Output the (x, y) coordinate of the center of the cell containing the given text.  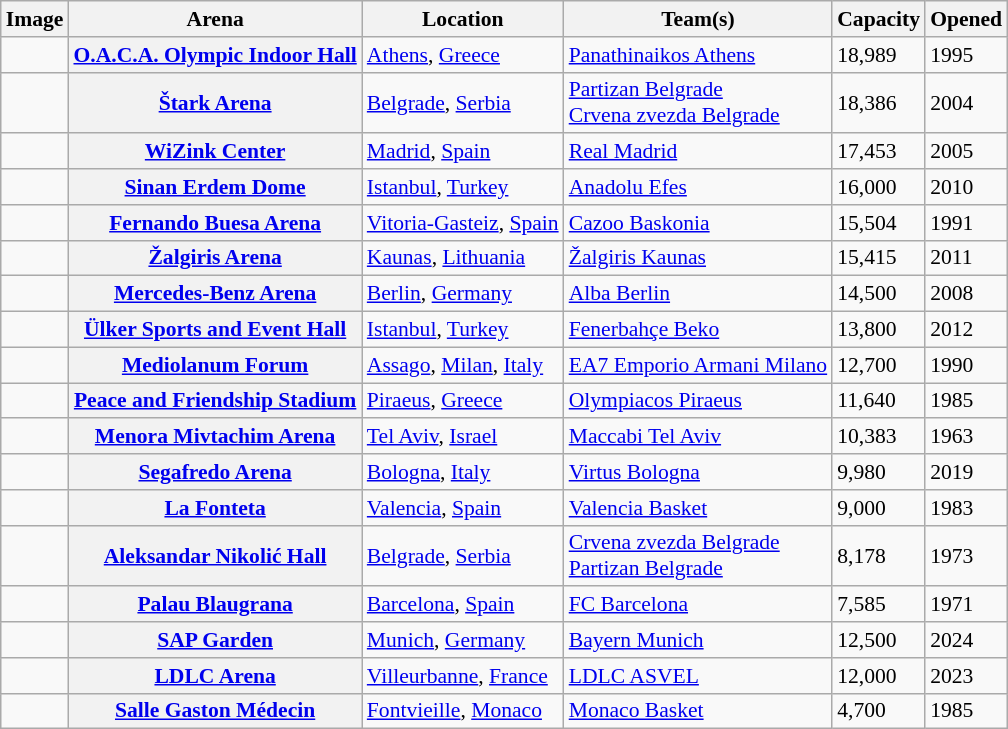
Palau Blaugrana (214, 605)
Image (35, 19)
Assago, Milan, Italy (463, 365)
Capacity (878, 19)
Ülker Sports and Event Hall (214, 330)
12,700 (878, 365)
1971 (966, 605)
Žalgiris Arena (214, 258)
16,000 (878, 187)
LDLC Arena (214, 676)
12,000 (878, 676)
Athens, Greece (463, 55)
12,500 (878, 640)
13,800 (878, 330)
1983 (966, 508)
Villeurbanne, France (463, 676)
Štark Arena (214, 102)
Real Madrid (698, 152)
Vitoria-Gasteiz, Spain (463, 223)
2012 (966, 330)
7,585 (878, 605)
2023 (966, 676)
18,989 (878, 55)
2008 (966, 294)
Bologna, Italy (463, 472)
Bayern Munich (698, 640)
Madrid, Spain (463, 152)
Menora Mivtachim Arena (214, 437)
Fenerbahçe Beko (698, 330)
2004 (966, 102)
Olympiacos Piraeus (698, 401)
Anadolu Efes (698, 187)
14,500 (878, 294)
WiZink Center (214, 152)
Salle Gaston Médecin (214, 711)
Munich, Germany (463, 640)
2005 (966, 152)
Team(s) (698, 19)
Opened (966, 19)
FC Barcelona (698, 605)
Valencia, Spain (463, 508)
1963 (966, 437)
Partizan BelgradeCrvena zvezda Belgrade (698, 102)
Berlin, Germany (463, 294)
Barcelona, Spain (463, 605)
1973 (966, 556)
Crvena zvezda BelgradePartizan Belgrade (698, 556)
1991 (966, 223)
Cazoo Baskonia (698, 223)
17,453 (878, 152)
2011 (966, 258)
2024 (966, 640)
2010 (966, 187)
EA7 Emporio Armani Milano (698, 365)
Panathinaikos Athens (698, 55)
Monaco Basket (698, 711)
Mercedes-Benz Arena (214, 294)
11,640 (878, 401)
Tel Aviv, Israel (463, 437)
Kaunas, Lithuania (463, 258)
Arena (214, 19)
SAP Garden (214, 640)
Valencia Basket (698, 508)
8,178 (878, 556)
Location (463, 19)
9,980 (878, 472)
9,000 (878, 508)
Segafredo Arena (214, 472)
Aleksandar Nikolić Hall (214, 556)
Žalgiris Kaunas (698, 258)
10,383 (878, 437)
2019 (966, 472)
4,700 (878, 711)
15,504 (878, 223)
LDLC ASVEL (698, 676)
Alba Berlin (698, 294)
Maccabi Tel Aviv (698, 437)
O.A.C.A. Olympic Indoor Hall (214, 55)
Peace and Friendship Stadium (214, 401)
Fernando Buesa Arena (214, 223)
Piraeus, Greece (463, 401)
La Fonteta (214, 508)
Mediolanum Forum (214, 365)
1990 (966, 365)
18,386 (878, 102)
1995 (966, 55)
15,415 (878, 258)
Sinan Erdem Dome (214, 187)
Fontvieille, Monaco (463, 711)
Virtus Bologna (698, 472)
